Pinpoint the cell where the given text exists, returning its (x, y) midpoint coordinate. 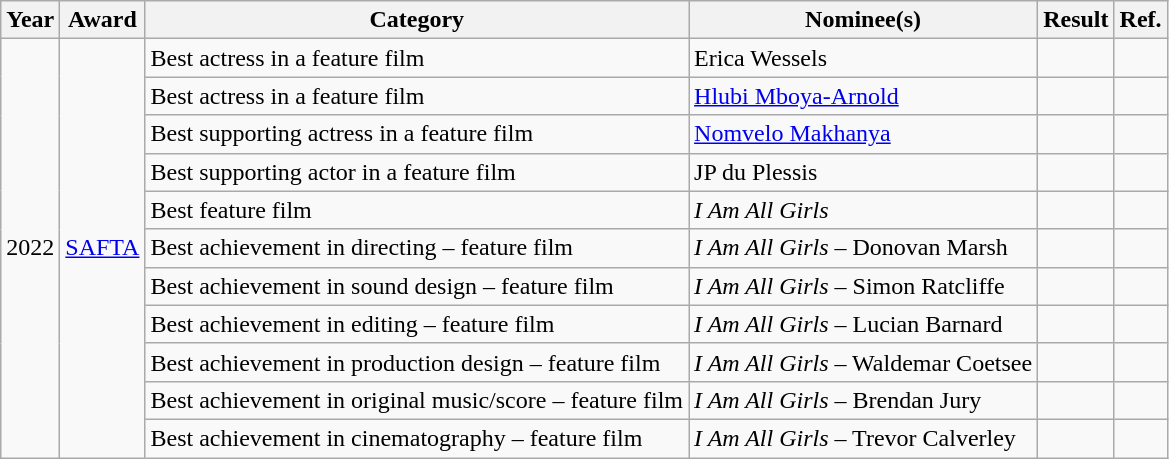
Best achievement in original music/score – feature film (417, 400)
I Am All Girls – Waldemar Coetsee (864, 362)
I Am All Girls – Simon Ratcliffe (864, 286)
Best achievement in editing – feature film (417, 324)
2022 (30, 248)
Best achievement in production design – feature film (417, 362)
Hlubi Mboya-Arnold (864, 96)
Nomvelo Makhanya (864, 134)
Best supporting actor in a feature film (417, 172)
Best achievement in cinematography – feature film (417, 438)
Best achievement in directing – feature film (417, 248)
Best feature film (417, 210)
I Am All Girls – Donovan Marsh (864, 248)
Result (1076, 20)
I Am All Girls – Trevor Calverley (864, 438)
Best supporting actress in a feature film (417, 134)
Category (417, 20)
Nominee(s) (864, 20)
Ref. (1140, 20)
Erica Wessels (864, 58)
SAFTA (102, 248)
I Am All Girls (864, 210)
Best achievement in sound design – feature film (417, 286)
I Am All Girls – Brendan Jury (864, 400)
I Am All Girls – Lucian Barnard (864, 324)
Year (30, 20)
Award (102, 20)
JP du Plessis (864, 172)
